Return the [X, Y] coordinate for the center point of the cell that contains the specified text.  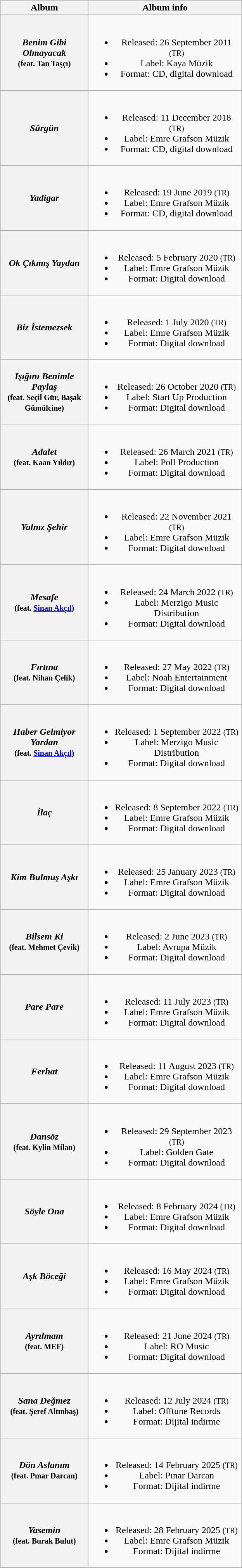
Sana Değmez(feat. Şeref Altınbaş) [44, 1406]
Released: 19 June 2019 (TR)Label: Emre Grafson MüzikFormat: CD, digital download [165, 198]
Album info [165, 8]
Ok Çıkmış Yaydan [44, 263]
Adalet(feat. Kaan Yıldız) [44, 457]
Album [44, 8]
Kim Bulmuş Aşkı [44, 877]
Released: 16 May 2024 (TR)Label: Emre Grafson MüzikFormat: Digital download [165, 1276]
Benim Gibi Olmayacak(feat. Tan Taşçı) [44, 53]
Released: 14 February 2025 (TR)Label: Pınar DarcanFormat: Dijital indirme [165, 1470]
İlaç [44, 813]
Released: 11 August 2023 (TR)Label: Emre Grafson MüzikFormat: Digital download [165, 1072]
Dön Aslanım(feat. Pınar Darcan) [44, 1470]
Released: 26 September 2011 (TR)Label: Kaya MüzikFormat: CD, digital download [165, 53]
Biz İstemezsek [44, 327]
Released: 2 June 2023 (TR)Label: Avrupa MüzikFormat: Digital download [165, 942]
Released: 28 February 2025 (TR)Label: Emre Grafson MüzikFormat: Dijital indirme [165, 1535]
Released: 11 December 2018 (TR)Label: Emre Grafson MüzikFormat: CD, digital download [165, 128]
Released: 8 September 2022 (TR)Label: Emre Grafson MüzikFormat: Digital download [165, 813]
Haber Gelmiyor Yardan(feat. Sinan Akçıl) [44, 742]
Released: 24 March 2022 (TR)Label: Merzigo Music DistributionFormat: Digital download [165, 602]
Söyle Ona [44, 1211]
Released: 29 September 2023 (TR)Label: Golden GateFormat: Digital download [165, 1141]
Mesafe(feat. Sinan Akçıl) [44, 602]
Ayrılmam(feat. MEF) [44, 1341]
Released: 25 January 2023 (TR)Label: Emre Grafson MüzikFormat: Digital download [165, 877]
Sürgün [44, 128]
Yadigar [44, 198]
Released: 21 June 2024 (TR)Label: RO MusicFormat: Digital download [165, 1341]
Released: 22 November 2021 (TR)Label: Emre Grafson MüzikFormat: Digital download [165, 527]
Fırtına(feat. Nihan Çelik) [44, 672]
Işığını Benimle Paylaş(feat. Seçil Gür, Başak Gümülcine) [44, 392]
Bilsem Ki(feat. Mehmet Çevik) [44, 942]
Released: 5 February 2020 (TR)Label: Emre Grafson MüzikFormat: Digital download [165, 263]
Released: 8 February 2024 (TR)Label: Emre Grafson MüzikFormat: Digital download [165, 1211]
Released: 12 July 2024 (TR)Label: Offtune RecordsFormat: Dijital indirme [165, 1406]
Aşk Böceği [44, 1276]
Released: 27 May 2022 (TR)Label: Noah EntertainmentFormat: Digital download [165, 672]
Yasemin(feat. Burak Bulut) [44, 1535]
Released: 26 October 2020 (TR)Label: Start Up ProductionFormat: Digital download [165, 392]
Ferhat [44, 1072]
Released: 1 July 2020 (TR)Label: Emre Grafson MüzikFormat: Digital download [165, 327]
Released: 11 July 2023 (TR)Label: Emre Grafson MüzikFormat: Digital download [165, 1007]
Pare Pare [44, 1007]
Released: 1 September 2022 (TR)Label: Merzigo Music DistributionFormat: Digital download [165, 742]
Released: 26 March 2021 (TR)Label: Poll ProductionFormat: Digital download [165, 457]
Yalnız Şehir [44, 527]
Dansöz(feat. Kylin Milan) [44, 1141]
